Return the [X, Y] coordinate for the center point of the cell that contains the specified text.  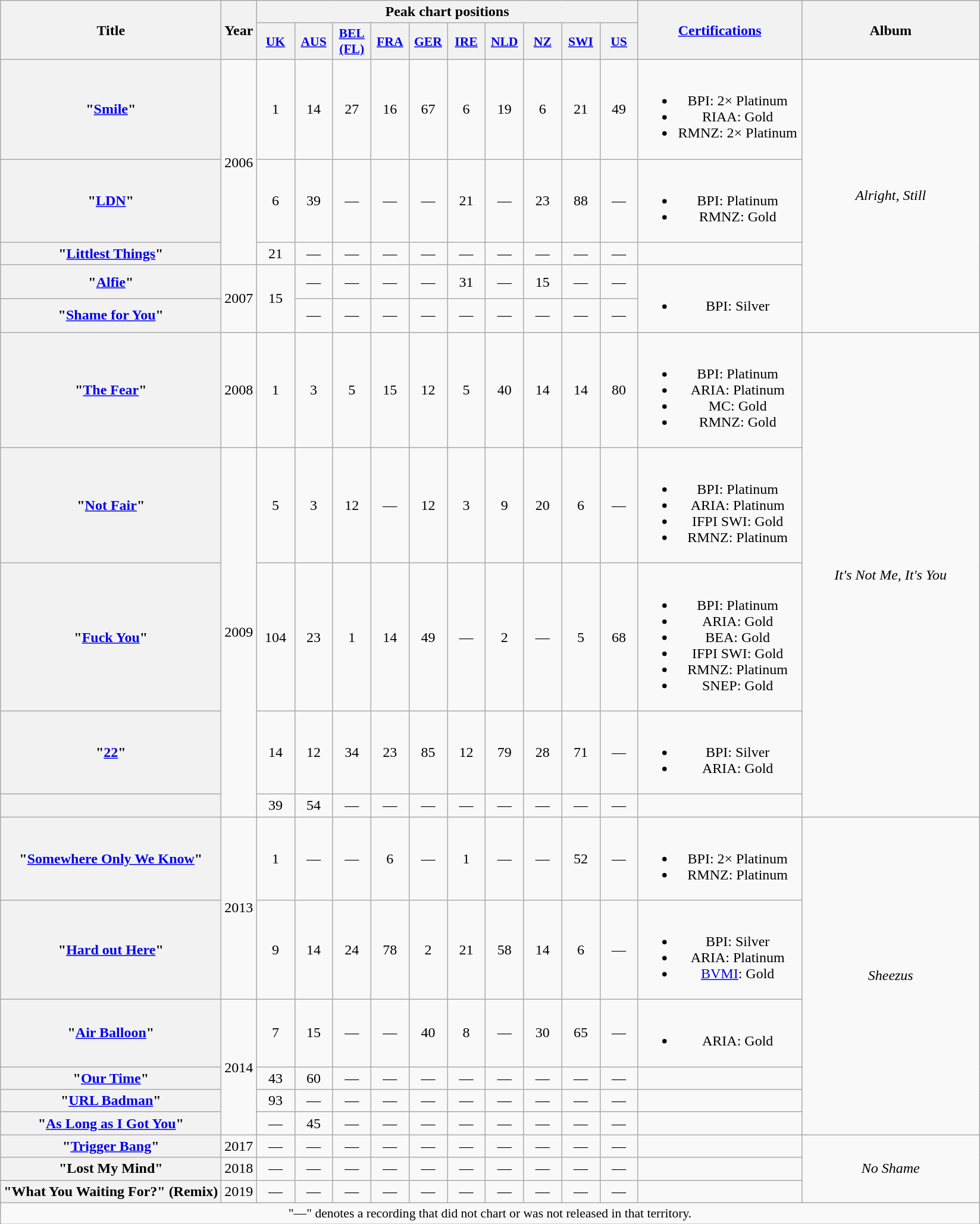
88 [581, 201]
68 [619, 637]
2009 [239, 632]
GER [428, 42]
2006 [239, 162]
UK [275, 42]
"URL Badman" [111, 1101]
BPI: SilverARIA: Gold [720, 752]
NZ [543, 42]
2018 [239, 1169]
"Somewhere Only We Know" [111, 858]
34 [352, 752]
8 [466, 1033]
"—" denotes a recording that did not chart or was not released in that territory. [490, 1213]
"Alfie" [111, 282]
BPI: PlatinumARIA: PlatinumIFPI SWI: GoldRMNZ: Platinum [720, 505]
BPI: PlatinumRMNZ: Gold [720, 201]
54 [314, 805]
"Trigger Bang" [111, 1146]
78 [390, 950]
IRE [466, 42]
BPI: SilverARIA: PlatinumBVMI: Gold [720, 950]
30 [543, 1033]
"As Long as I Got You" [111, 1123]
2007 [239, 299]
"What You Waiting For?" (Remix) [111, 1191]
Peak chart positions [447, 12]
19 [505, 109]
BPI: PlatinumARIA: GoldBEA: GoldIFPI SWI: GoldRMNZ: PlatinumSNEP: Gold [720, 637]
79 [505, 752]
BPI: PlatinumARIA: PlatinumMC: GoldRMNZ: Gold [720, 390]
"Lost My Mind" [111, 1169]
"Our Time" [111, 1078]
85 [428, 752]
BEL(FL) [352, 42]
43 [275, 1078]
16 [390, 109]
No Shame [890, 1169]
93 [275, 1101]
Alright, Still [890, 196]
65 [581, 1033]
"Littlest Things" [111, 253]
Album [890, 30]
28 [543, 752]
7 [275, 1033]
60 [314, 1078]
27 [352, 109]
US [619, 42]
31 [466, 282]
"Fuck You" [111, 637]
SWI [581, 42]
45 [314, 1123]
"Shame for You" [111, 315]
NLD [505, 42]
AUS [314, 42]
"22" [111, 752]
"The Fear" [111, 390]
It's Not Me, It's You [890, 574]
"Air Balloon" [111, 1033]
FRA [390, 42]
2014 [239, 1068]
2008 [239, 390]
"Smile" [111, 109]
BPI: Silver [720, 299]
ARIA: Gold [720, 1033]
Year [239, 30]
67 [428, 109]
52 [581, 858]
"Not Fair" [111, 505]
2019 [239, 1191]
"LDN" [111, 201]
24 [352, 950]
Certifications [720, 30]
BPI: 2× PlatinumRMNZ: Platinum [720, 858]
Sheezus [890, 975]
2013 [239, 908]
104 [275, 637]
BPI: 2× PlatinumRIAA: GoldRMNZ: 2× Platinum [720, 109]
58 [505, 950]
2017 [239, 1146]
20 [543, 505]
71 [581, 752]
"Hard out Here" [111, 950]
Title [111, 30]
80 [619, 390]
